Find where the given text appears and provide that cell's center as (x, y) coordinate. 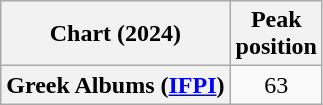
63 (276, 85)
Peakposition (276, 34)
Chart (2024) (116, 34)
Greek Albums (IFPI) (116, 85)
